Determine the [x, y] coordinate at the center of the cell enclosing the given text.  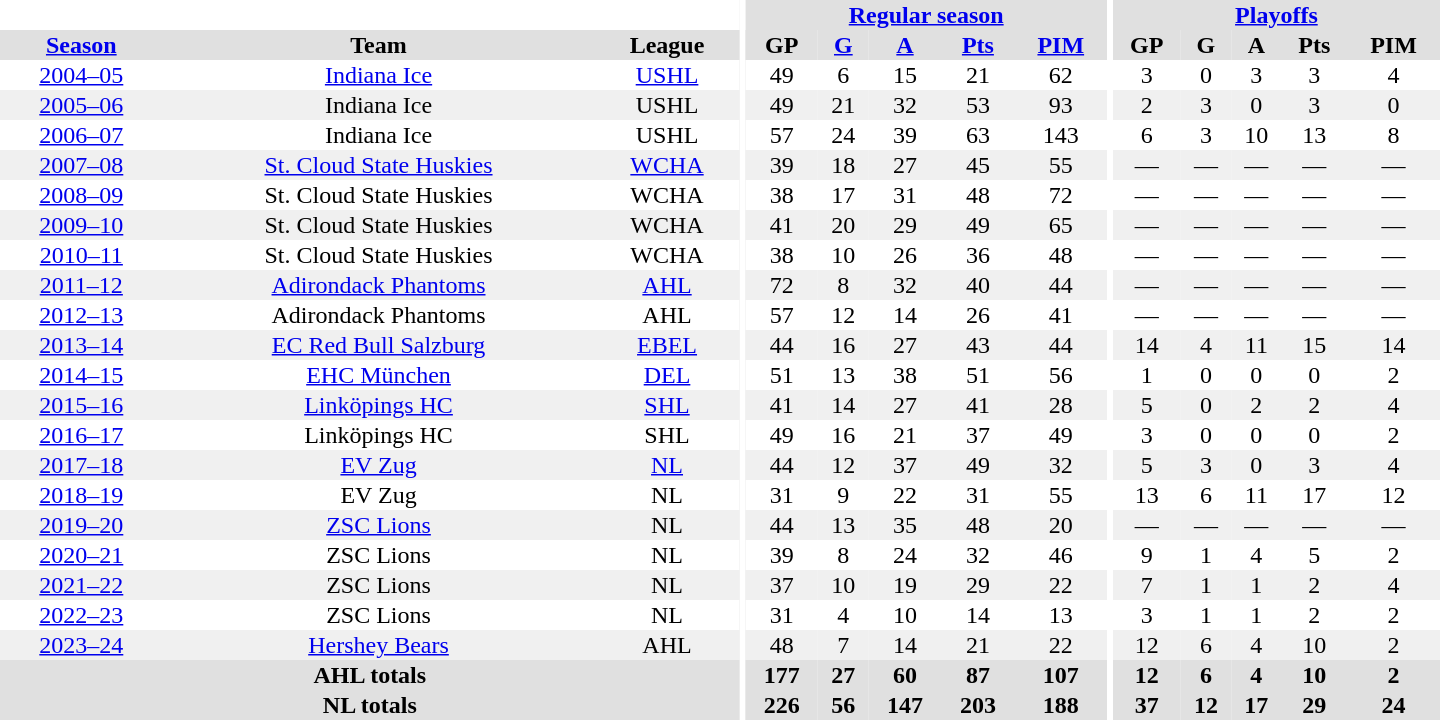
2018–19 [82, 495]
40 [978, 285]
28 [1060, 405]
EHC München [379, 375]
45 [978, 165]
53 [978, 105]
2004–05 [82, 75]
Playoffs [1276, 15]
Team [379, 45]
2020–21 [82, 555]
107 [1060, 675]
2014–15 [82, 375]
2008–09 [82, 195]
147 [906, 705]
2005–06 [82, 105]
43 [978, 345]
65 [1060, 225]
2006–07 [82, 135]
2019–20 [82, 525]
2009–10 [82, 225]
203 [978, 705]
46 [1060, 555]
2013–14 [82, 345]
177 [782, 675]
2007–08 [82, 165]
Hershey Bears [379, 645]
2017–18 [82, 465]
2010–11 [82, 255]
2011–12 [82, 285]
2023–24 [82, 645]
226 [782, 705]
AHL totals [370, 675]
19 [906, 585]
EBEL [666, 345]
2012–13 [82, 315]
87 [978, 675]
36 [978, 255]
35 [906, 525]
62 [1060, 75]
60 [906, 675]
63 [978, 135]
NL totals [370, 705]
93 [1060, 105]
DEL [666, 375]
2021–22 [82, 585]
League [666, 45]
143 [1060, 135]
2016–17 [82, 435]
Season [82, 45]
EC Red Bull Salzburg [379, 345]
2022–23 [82, 615]
2015–16 [82, 405]
188 [1060, 705]
18 [843, 165]
Regular season [926, 15]
